Scan for the cell matching the given text and deliver its (x, y) coordinate at center. 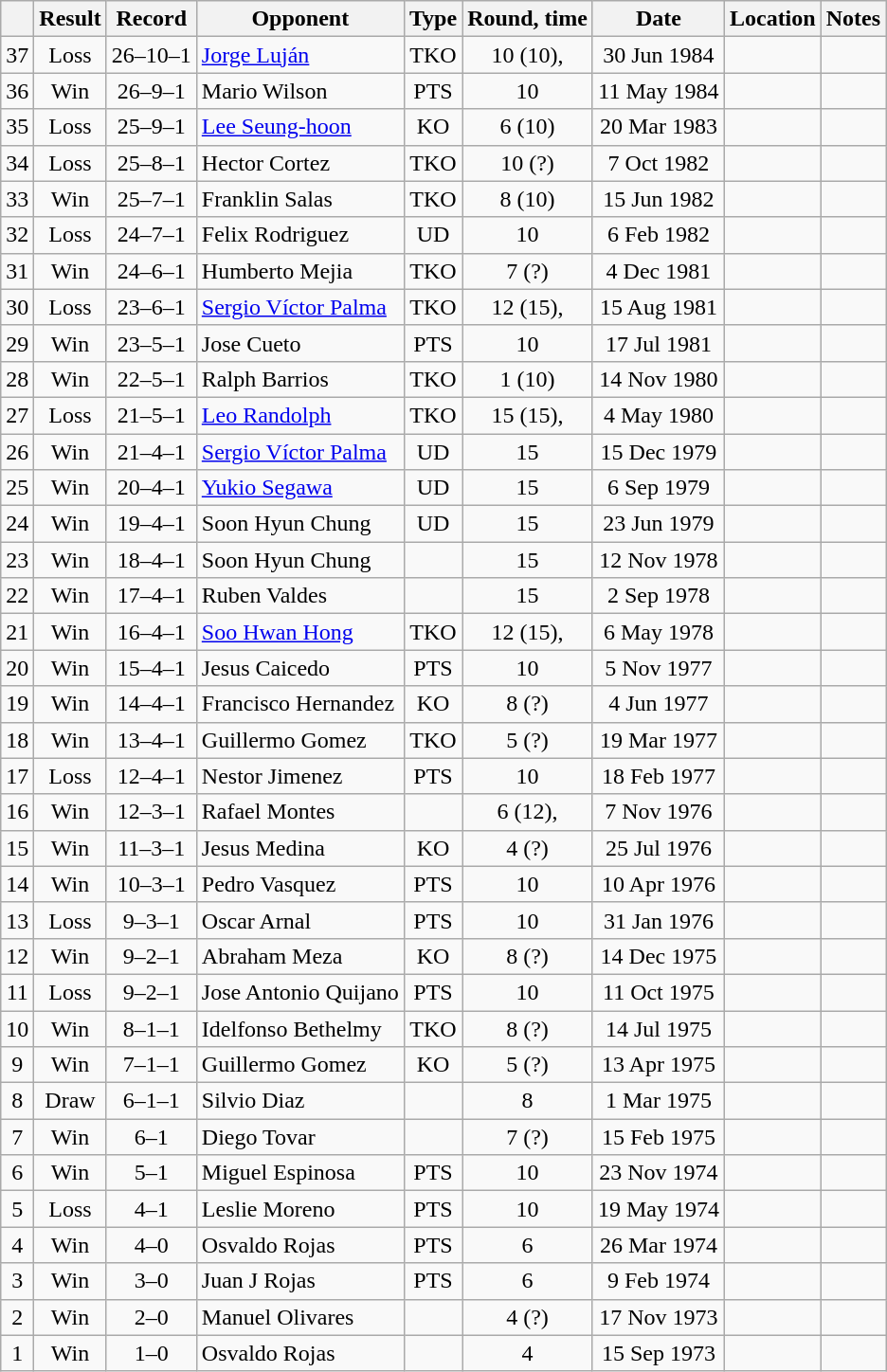
Draw (70, 1101)
6 May 1978 (658, 632)
20 (17, 668)
Diego Tovar (299, 1137)
15 Sep 1973 (658, 1353)
Jorge Luján (299, 55)
4–0 (152, 1245)
25–9–1 (152, 127)
12–3–1 (152, 812)
18 Feb 1977 (658, 776)
4 May 1980 (658, 415)
Leo Randolph (299, 415)
36 (17, 91)
1 Mar 1975 (658, 1101)
17 Jul 1981 (658, 343)
11 Oct 1975 (658, 992)
27 (17, 415)
15 (15), (528, 415)
18–4–1 (152, 560)
24 (17, 524)
4 Dec 1981 (658, 271)
6–1–1 (152, 1101)
Franklin Salas (299, 199)
Type (432, 19)
11 May 1984 (658, 91)
9 (17, 1065)
8 (10) (528, 199)
Date (658, 19)
26–10–1 (152, 55)
Jesus Caicedo (299, 668)
15 Jun 1982 (658, 199)
13 Apr 1975 (658, 1065)
2 (17, 1317)
2 Sep 1978 (658, 596)
7 Oct 1982 (658, 163)
6 Feb 1982 (658, 235)
10 (?) (528, 163)
8–1–1 (152, 1028)
25–7–1 (152, 199)
Jesus Medina (299, 848)
Record (152, 19)
Oscar Arnal (299, 920)
Rafael Montes (299, 812)
19 Mar 1977 (658, 740)
14–4–1 (152, 704)
19 (17, 704)
29 (17, 343)
10 Apr 1976 (658, 884)
21–5–1 (152, 415)
Notes (853, 19)
Miguel Espinosa (299, 1173)
4–1 (152, 1209)
12 Nov 1978 (658, 560)
15 Dec 1979 (658, 452)
17 (17, 776)
Round, time (528, 19)
12 (17, 956)
25 Jul 1976 (658, 848)
7–1–1 (152, 1065)
Jose Cueto (299, 343)
5–1 (152, 1173)
22 (17, 596)
1 (10) (528, 379)
24–6–1 (152, 271)
15 Feb 1975 (658, 1137)
34 (17, 163)
5 Nov 1977 (658, 668)
19–4–1 (152, 524)
14 (17, 884)
6–1 (152, 1137)
25 (17, 488)
Ralph Barrios (299, 379)
20 Mar 1983 (658, 127)
9 Feb 1974 (658, 1281)
10 (10), (528, 55)
5 (17, 1209)
16–4–1 (152, 632)
19 May 1974 (658, 1209)
21–4–1 (152, 452)
6 (12), (528, 812)
23 (17, 560)
23–6–1 (152, 307)
10–3–1 (152, 884)
17 Nov 1973 (658, 1317)
16 (17, 812)
Mario Wilson (299, 91)
25–8–1 (152, 163)
26–9–1 (152, 91)
14 Nov 1980 (658, 379)
Hector Cortez (299, 163)
12–4–1 (152, 776)
Yukio Segawa (299, 488)
28 (17, 379)
14 Dec 1975 (658, 956)
26 Mar 1974 (658, 1245)
Opponent (299, 19)
Francisco Hernandez (299, 704)
24–7–1 (152, 235)
Nestor Jimenez (299, 776)
31 (17, 271)
31 Jan 1976 (658, 920)
Pedro Vasquez (299, 884)
26 (17, 452)
Ruben Valdes (299, 596)
15 Aug 1981 (658, 307)
Juan J Rojas (299, 1281)
13 (17, 920)
Silvio Diaz (299, 1101)
Felix Rodriguez (299, 235)
Location (772, 19)
3–0 (152, 1281)
1–0 (152, 1353)
Jose Antonio Quijano (299, 992)
7 (17, 1137)
6 Sep 1979 (658, 488)
Abraham Meza (299, 956)
37 (17, 55)
18 (17, 740)
23–5–1 (152, 343)
30 (17, 307)
Manuel Olivares (299, 1317)
6 (10) (528, 127)
14 Jul 1975 (658, 1028)
Soo Hwan Hong (299, 632)
30 Jun 1984 (658, 55)
20–4–1 (152, 488)
9–3–1 (152, 920)
2–0 (152, 1317)
1 (17, 1353)
Idelfonso Bethelmy (299, 1028)
33 (17, 199)
Humberto Mejia (299, 271)
Leslie Moreno (299, 1209)
15–4–1 (152, 668)
11 (17, 992)
21 (17, 632)
23 Jun 1979 (658, 524)
13–4–1 (152, 740)
23 Nov 1974 (658, 1173)
Result (70, 19)
3 (17, 1281)
32 (17, 235)
4 Jun 1977 (658, 704)
35 (17, 127)
7 Nov 1976 (658, 812)
11–3–1 (152, 848)
22–5–1 (152, 379)
Lee Seung-hoon (299, 127)
17–4–1 (152, 596)
